Locate the cell with the specified text and output its (x, y) center coordinate. 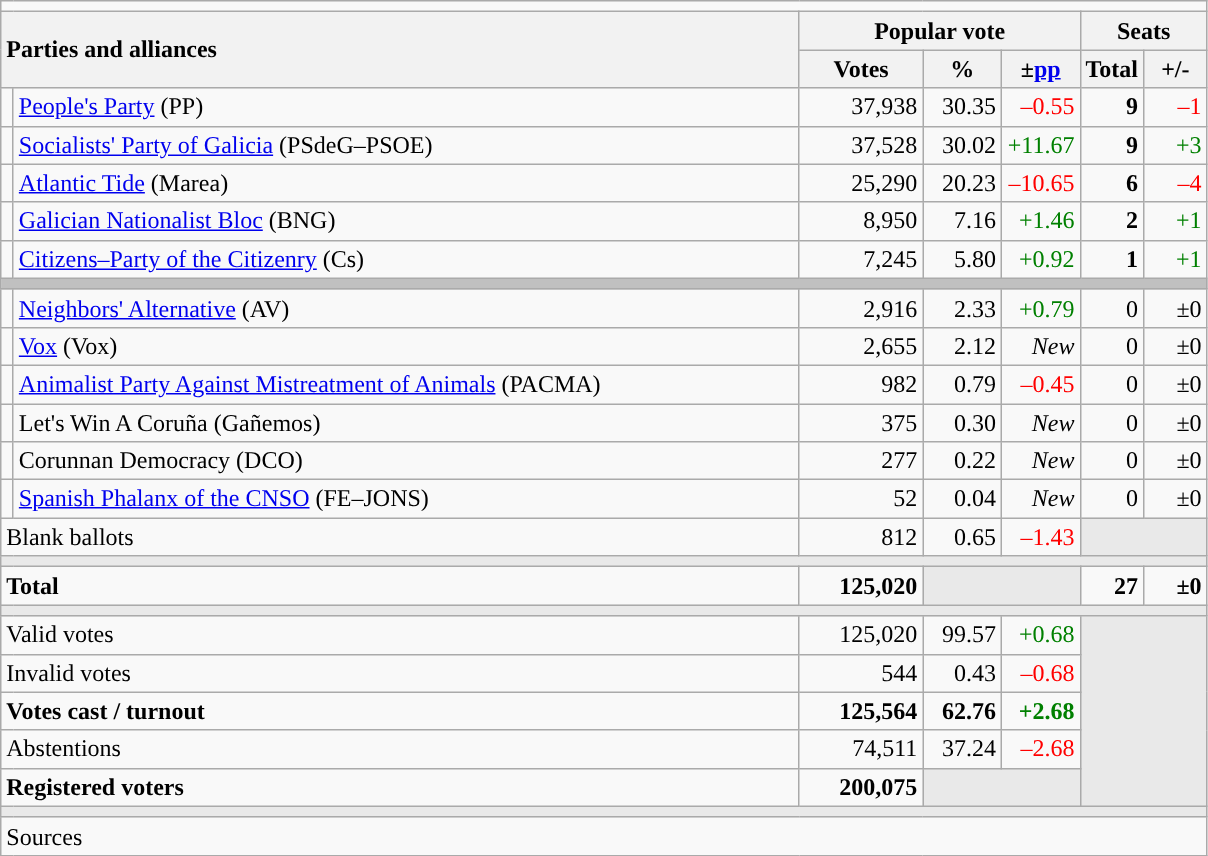
+11.67 (1040, 145)
Corunnan Democracy (DCO) (406, 461)
2.12 (962, 346)
125,564 (861, 711)
+2.68 (1040, 711)
+0.68 (1040, 635)
0.04 (962, 499)
20.23 (962, 183)
Spanish Phalanx of the CNSO (FE–JONS) (406, 499)
27 (1112, 586)
62.76 (962, 711)
375 (861, 423)
Let's Win A Coruña (Gañemos) (406, 423)
±pp (1040, 69)
99.57 (962, 635)
25,290 (861, 183)
6 (1112, 183)
Vox (Vox) (406, 346)
% (962, 69)
0.30 (962, 423)
–0.55 (1040, 107)
Neighbors' Alternative (AV) (406, 308)
277 (861, 461)
Citizens–Party of the Citizenry (Cs) (406, 259)
200,075 (861, 787)
+/- (1176, 69)
Seats (1144, 31)
0.79 (962, 384)
37,938 (861, 107)
Abstentions (400, 749)
2,655 (861, 346)
+0.79 (1040, 308)
Popular vote (940, 31)
7,245 (861, 259)
Registered voters (400, 787)
People's Party (PP) (406, 107)
+0.92 (1040, 259)
5.80 (962, 259)
Animalist Party Against Mistreatment of Animals (PACMA) (406, 384)
0.65 (962, 537)
2 (1112, 221)
2,916 (861, 308)
Valid votes (400, 635)
8,950 (861, 221)
544 (861, 673)
0.22 (962, 461)
30.35 (962, 107)
–1.43 (1040, 537)
7.16 (962, 221)
982 (861, 384)
Votes (861, 69)
–0.45 (1040, 384)
0.43 (962, 673)
–4 (1176, 183)
Parties and alliances (400, 50)
37.24 (962, 749)
Sources (604, 836)
Atlantic Tide (Marea) (406, 183)
Socialists' Party of Galicia (PSdeG–PSOE) (406, 145)
–10.65 (1040, 183)
Blank ballots (400, 537)
Invalid votes (400, 673)
30.02 (962, 145)
Votes cast / turnout (400, 711)
74,511 (861, 749)
2.33 (962, 308)
52 (861, 499)
1 (1112, 259)
+3 (1176, 145)
–1 (1176, 107)
37,528 (861, 145)
–0.68 (1040, 673)
–2.68 (1040, 749)
+1.46 (1040, 221)
Galician Nationalist Bloc (BNG) (406, 221)
812 (861, 537)
